Capture the cell that displays the provided text and extract its [X, Y] central coordinate. 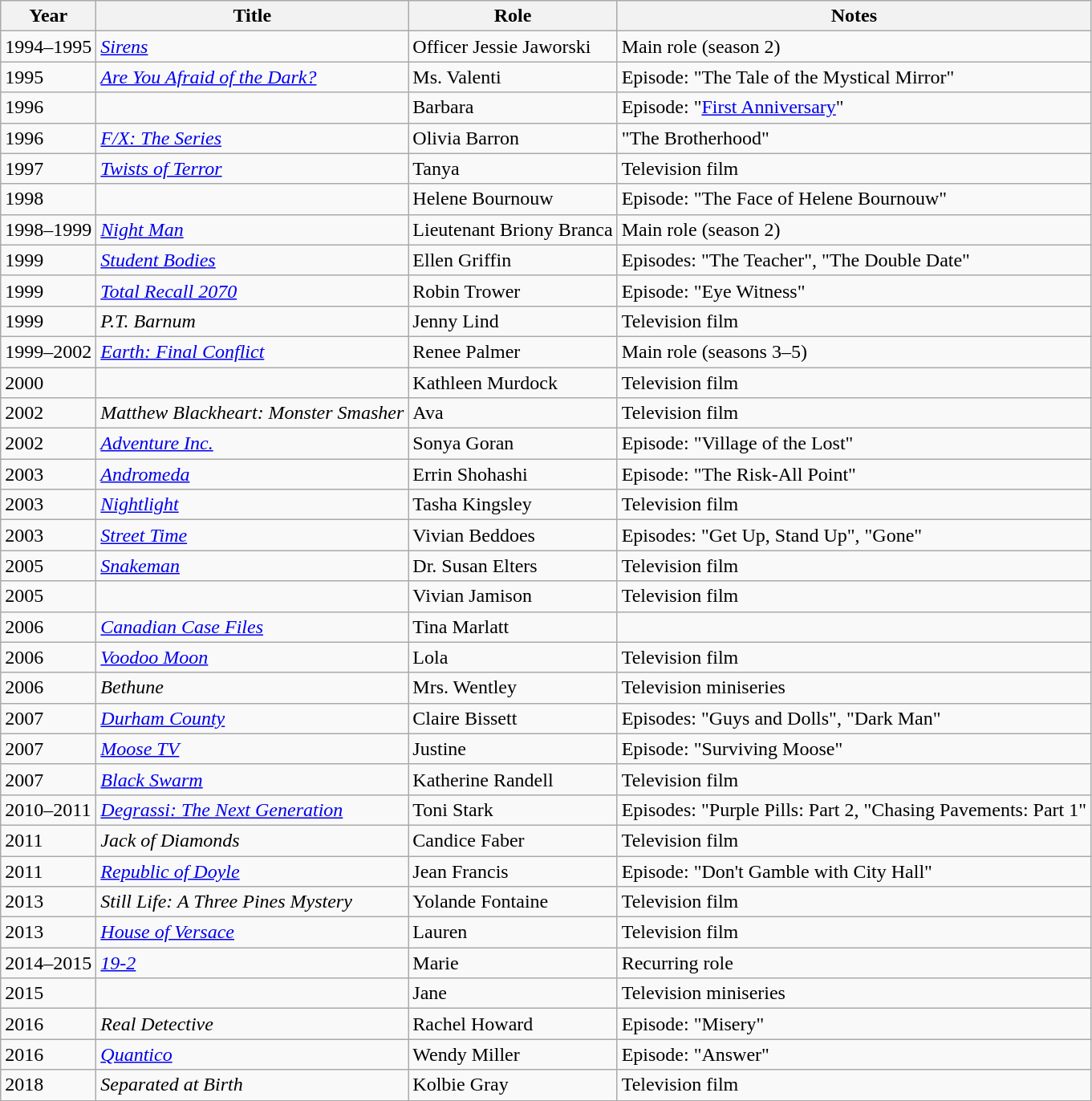
P.T. Barnum [252, 321]
House of Versace [252, 932]
Episodes: "The Teacher", "The Double Date" [854, 260]
2000 [48, 383]
Episode: "Don't Gamble with City Hall" [854, 871]
Main role (seasons 3–5) [854, 351]
Jenny Lind [513, 321]
Episode: "Village of the Lost" [854, 444]
Voodoo Moon [252, 657]
Matthew Blackheart: Monster Smasher [252, 413]
Renee Palmer [513, 351]
Nightlight [252, 505]
Ellen Griffin [513, 260]
2010–2011 [48, 810]
Vivian Jamison [513, 596]
Jane [513, 993]
Student Bodies [252, 260]
"The Brotherhood" [854, 138]
Yolande Fontaine [513, 902]
1999–2002 [48, 351]
2015 [48, 993]
Notes [854, 16]
Katherine Randell [513, 779]
2018 [48, 1085]
1995 [48, 77]
Helene Bournouw [513, 199]
Night Man [252, 230]
1998–1999 [48, 230]
1997 [48, 169]
Claire Bissett [513, 718]
2014–2015 [48, 963]
Episode: "Misery" [854, 1024]
Episodes: "Guys and Dolls", "Dark Man" [854, 718]
Canadian Case Files [252, 627]
Kathleen Murdock [513, 383]
Rachel Howard [513, 1024]
Lieutenant Briony Branca [513, 230]
Are You Afraid of the Dark? [252, 77]
Sonya Goran [513, 444]
Earth: Final Conflict [252, 351]
Episode: "The Risk-All Point" [854, 474]
Recurring role [854, 963]
Ava [513, 413]
Total Recall 2070 [252, 290]
Still Life: A Three Pines Mystery [252, 902]
Title [252, 16]
1998 [48, 199]
Justine [513, 749]
Episodes: "Purple Pills: Part 2, "Chasing Pavements: Part 1" [854, 810]
Tasha Kingsley [513, 505]
Officer Jessie Jaworski [513, 47]
Moose TV [252, 749]
Real Detective [252, 1024]
Year [48, 16]
Olivia Barron [513, 138]
F/X: The Series [252, 138]
Barbara [513, 108]
Episodes: "Get Up, Stand Up", "Gone" [854, 535]
Bethune [252, 688]
Lola [513, 657]
Episode: "First Anniversary" [854, 108]
19-2 [252, 963]
Republic of Doyle [252, 871]
Lauren [513, 932]
Black Swarm [252, 779]
Andromeda [252, 474]
Quantico [252, 1054]
Sirens [252, 47]
Kolbie Gray [513, 1085]
Jack of Diamonds [252, 840]
Episode: "Eye Witness" [854, 290]
Durham County [252, 718]
Ms. Valenti [513, 77]
Tina Marlatt [513, 627]
Snakeman [252, 566]
Separated at Birth [252, 1085]
Robin Trower [513, 290]
Episode: "Answer" [854, 1054]
Episode: "The Face of Helene Bournouw" [854, 199]
Street Time [252, 535]
Episode: "The Tale of the Mystical Mirror" [854, 77]
Dr. Susan Elters [513, 566]
Adventure Inc. [252, 444]
Wendy Miller [513, 1054]
Vivian Beddoes [513, 535]
Toni Stark [513, 810]
Candice Faber [513, 840]
Role [513, 16]
Jean Francis [513, 871]
Marie [513, 963]
Degrassi: The Next Generation [252, 810]
Tanya [513, 169]
1994–1995 [48, 47]
Episode: "Surviving Moose" [854, 749]
Mrs. Wentley [513, 688]
Twists of Terror [252, 169]
Errin Shohashi [513, 474]
